Scan for the cell matching the given text and deliver its (x, y) coordinate at center. 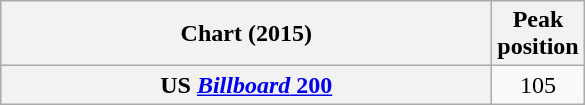
US Billboard 200 (246, 85)
Peakposition (538, 34)
Chart (2015) (246, 34)
105 (538, 85)
